For the text-containing cell, return its midpoint in [X, Y] coordinate format. 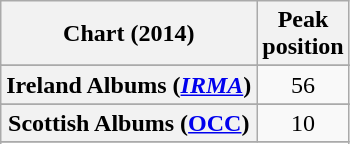
Ireland Albums (IRMA) [129, 85]
56 [303, 85]
Peakposition [303, 34]
Chart (2014) [129, 34]
Scottish Albums (OCC) [129, 123]
10 [303, 123]
